From the cell containing the given text, extract its center point as (X, Y) coordinate. 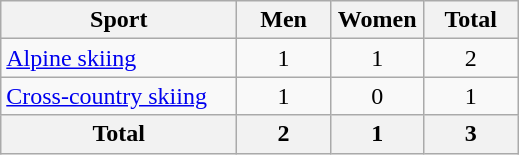
Cross-country skiing (119, 96)
0 (377, 96)
Sport (119, 20)
Women (377, 20)
3 (471, 134)
Men (284, 20)
Alpine skiing (119, 58)
